Determine the [x, y] coordinate at the center of the cell enclosing the given text.  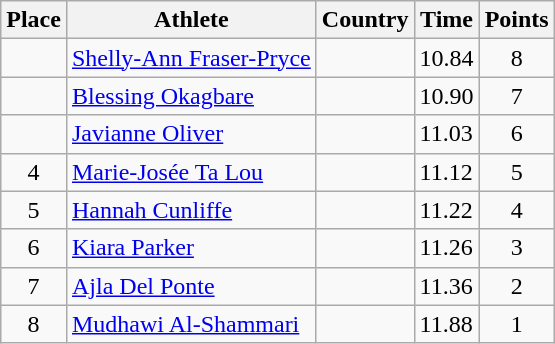
Ajla Del Ponte [191, 286]
Mudhawi Al-Shammari [191, 324]
2 [516, 286]
3 [516, 248]
11.12 [446, 172]
Kiara Parker [191, 248]
11.36 [446, 286]
Hannah Cunliffe [191, 210]
Athlete [191, 20]
11.03 [446, 134]
11.22 [446, 210]
Points [516, 20]
Javianne Oliver [191, 134]
11.26 [446, 248]
10.90 [446, 96]
10.84 [446, 58]
Time [446, 20]
Marie-Josée Ta Lou [191, 172]
Blessing Okagbare [191, 96]
11.88 [446, 324]
Place [34, 20]
1 [516, 324]
Country [365, 20]
Shelly-Ann Fraser-Pryce [191, 58]
